Return the [x, y] coordinate for the center point of the cell that contains the specified text.  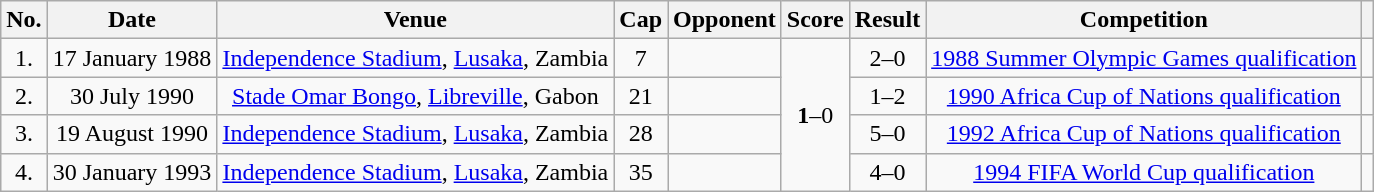
2–0 [887, 58]
Date [132, 20]
Score [815, 20]
Opponent [725, 20]
4–0 [887, 172]
No. [24, 20]
Cap [641, 20]
Competition [1144, 20]
1990 Africa Cup of Nations qualification [1144, 96]
Result [887, 20]
1. [24, 58]
21 [641, 96]
30 January 1993 [132, 172]
35 [641, 172]
30 July 1990 [132, 96]
Stade Omar Bongo, Libreville, Gabon [416, 96]
1–0 [815, 115]
4. [24, 172]
1988 Summer Olympic Games qualification [1144, 58]
19 August 1990 [132, 134]
2. [24, 96]
1992 Africa Cup of Nations qualification [1144, 134]
3. [24, 134]
5–0 [887, 134]
17 January 1988 [132, 58]
Venue [416, 20]
28 [641, 134]
1994 FIFA World Cup qualification [1144, 172]
7 [641, 58]
1–2 [887, 96]
